Return (x, y) of the center of cell containing provided text 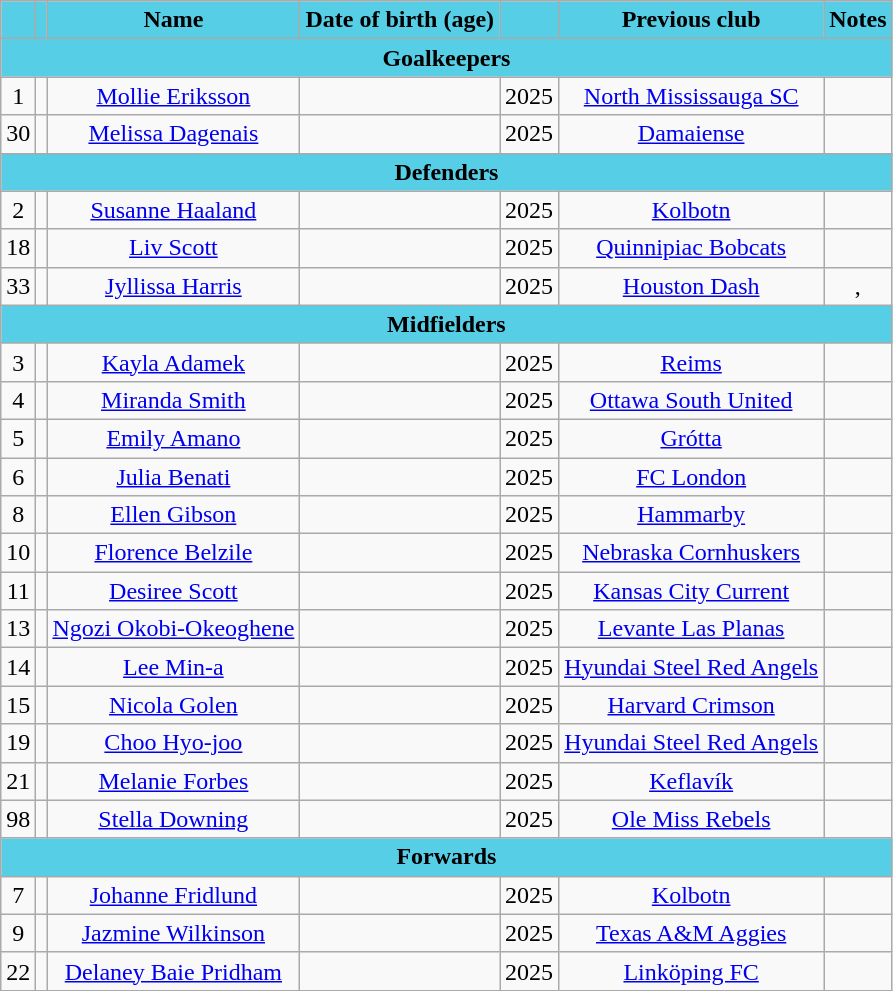
Name (174, 20)
Jyllissa Harris (174, 286)
Kayla Adamek (174, 362)
Mollie Eriksson (174, 96)
Melanie Forbes (174, 781)
2 (18, 210)
Johanne Fridlund (174, 895)
18 (18, 248)
Julia Benati (174, 477)
4 (18, 400)
11 (18, 591)
10 (18, 553)
Florence Belzile (174, 553)
Reims (692, 362)
98 (18, 819)
Stella Downing (174, 819)
Lee Min-a (174, 667)
Choo Hyo-joo (174, 743)
Previous club (692, 20)
13 (18, 629)
Goalkeepers (446, 58)
Houston Dash (692, 286)
Nicola Golen (174, 705)
Notes (858, 20)
Forwards (446, 857)
Midfielders (446, 324)
Keflavík (692, 781)
Desiree Scott (174, 591)
Linköping FC (692, 971)
21 (18, 781)
Texas A&M Aggies (692, 933)
33 (18, 286)
3 (18, 362)
7 (18, 895)
Ole Miss Rebels (692, 819)
Levante Las Planas (692, 629)
Harvard Crimson (692, 705)
Defenders (446, 172)
Ellen Gibson (174, 515)
Kansas City Current (692, 591)
9 (18, 933)
North Mississauga SC (692, 96)
5 (18, 438)
14 (18, 667)
22 (18, 971)
6 (18, 477)
19 (18, 743)
Miranda Smith (174, 400)
Jazmine Wilkinson (174, 933)
Delaney Baie Pridham (174, 971)
Hammarby (692, 515)
Melissa Dagenais (174, 134)
Emily Amano (174, 438)
Date of birth (age) (400, 20)
Liv Scott (174, 248)
Quinnipiac Bobcats (692, 248)
15 (18, 705)
Damaiense (692, 134)
, (858, 286)
Susanne Haaland (174, 210)
1 (18, 96)
Ottawa South United (692, 400)
8 (18, 515)
FC London (692, 477)
Grótta (692, 438)
Ngozi Okobi-Okeoghene (174, 629)
30 (18, 134)
Nebraska Cornhuskers (692, 553)
